Output the (x, y) coordinate of the center of the cell containing the given text.  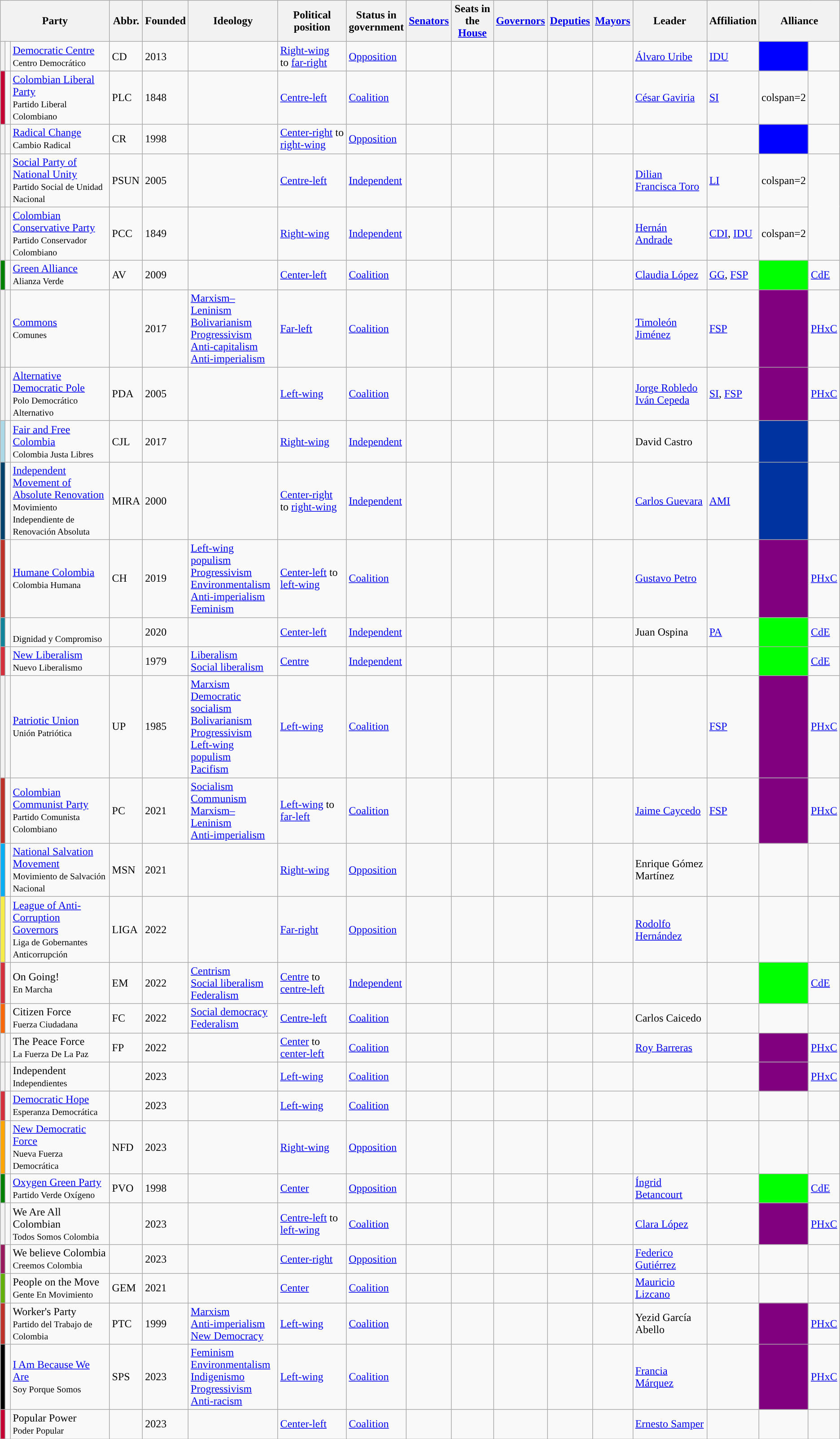
Jorge RobledoIván Cepeda (669, 394)
1985 (166, 727)
MIRA (126, 501)
CR (126, 139)
Leader (669, 21)
PTC (126, 1323)
Carlos Guevara (669, 501)
LIGA (126, 930)
Far-left (312, 329)
AV (126, 275)
César Gaviria (669, 98)
1848 (166, 98)
GEM (126, 1288)
UP (126, 727)
Marxism–Leninism Bolivarianism Progressivism Anti-capitalism Anti-imperialism (233, 329)
Founded (166, 21)
FC (126, 1018)
1849 (166, 233)
AMI (733, 501)
Humane ColombiaColombia Humana (60, 578)
Center-right (312, 1259)
Left-wing to far-left (312, 811)
National Salvation MovementMovimiento de Salvación Nacional (60, 870)
Mauricio Lizcano (669, 1288)
LI (733, 180)
2013 (166, 57)
Alternative Democratic PolePolo Democrático Alternativo (60, 394)
1999 (166, 1323)
Rodolfo Hernández (669, 930)
Clara López (669, 1224)
Abbr. (126, 21)
PVO (126, 1189)
Popular PowerPoder Popular (60, 1425)
Juan Ospina (669, 632)
New LiberalismNuevo Liberalismo (60, 662)
I Am Because We AreSoy Porque Somos (60, 1377)
Deputies (570, 21)
Right-wingto far-right (312, 57)
On Going!En Marcha (60, 983)
Dignidad y Compromiso (60, 632)
Colombian Liberal PartyPartido Liberal Colombiano (60, 98)
Center-left to left-wing (312, 578)
PA (733, 632)
MarxismAnti-imperialismNew Democracy (233, 1323)
PDA (126, 394)
SI (733, 98)
Francia Márquez (669, 1377)
Senators (429, 21)
League of Anti-Corruption GovernorsLiga de Gobernantes Anticorrupción (60, 930)
NFD (126, 1147)
FeminismEnvironmentalismIndigenismoProgressivismAnti-racism (233, 1377)
PCC (126, 233)
Seats in theHouse (472, 21)
Centre (312, 662)
Colombian Conservative PartyPartido Conservador Colombiano (60, 233)
Governors (521, 21)
Gustavo Petro (669, 578)
Democratic HopeEsperanza Democrática (60, 1106)
CH (126, 578)
Far-right (312, 930)
2000 (166, 501)
IDU (733, 57)
Fair and Free ColombiaColombia Justa Libres (60, 441)
MSN (126, 870)
Carlos Caicedo (669, 1018)
Alliance (800, 21)
Worker's PartyPartido del Trabajo de Colombia (60, 1323)
Liberalism Social liberalism (233, 662)
Party (55, 21)
Colombian Communist PartyPartido Comunista Colombiano (60, 811)
2009 (166, 275)
SI, FSP (733, 394)
PC (126, 811)
CDI, IDU (733, 233)
Centrism Social liberalismFederalism (233, 983)
We believe ColombiaCreemos Colombia (60, 1259)
1979 (166, 662)
Status ingovernment (376, 21)
2020 (166, 632)
Álvaro Uribe (669, 57)
Center-right to right-wing (312, 139)
Hernán Andrade (669, 233)
Enrique Gómez Martínez (669, 870)
Centre to centre-left (312, 983)
Left-wing populismProgressivismEnvironmentalismAnti-imperialismFeminism (233, 578)
Center to center-left (312, 1048)
Centre-left to left-wing (312, 1224)
Timoleón Jiménez (669, 329)
2019 (166, 578)
Social Party of National UnityPartido Social de Unidad Nacional (60, 180)
Claudia López (669, 275)
EM (126, 983)
PLC (126, 98)
Citizen ForceFuerza Ciudadana (60, 1018)
People on the MoveGente En Movimiento (60, 1288)
CJL (126, 441)
Íngrid Betancourt (669, 1189)
CommonsComunes (60, 329)
Green AllianceAlianza Verde (60, 275)
Democratic CentreCentro Democrático (60, 57)
Politicalposition (312, 21)
Patriotic UnionUnión Patriótica (60, 727)
New Democratic ForceNueva Fuerza Democrática (60, 1147)
Ernesto Samper (669, 1425)
Dilian Francisca Toro (669, 180)
SocialismCommunismMarxism–LeninismAnti-imperialism (233, 811)
CD (126, 57)
Oxygen Green PartyPartido Verde Oxígeno (60, 1189)
Mayors (612, 21)
Yezid García Abello (669, 1323)
IndependentIndependientes (60, 1076)
Roy Barreras (669, 1048)
Federico Gutiérrez (669, 1259)
Social democracyFederalism (233, 1018)
GG, FSP (733, 275)
FP (126, 1048)
Affiliation (733, 21)
Ideology (233, 21)
PSUN (126, 180)
David Castro (669, 441)
Independent Movement ofAbsolute RenovationMovimiento Independiente deRenovación Absoluta (60, 501)
The Peace ForceLa Fuerza De La Paz (60, 1048)
SPS (126, 1377)
MarxismDemocratic socialismBolivarianismProgressivismLeft-wing populismPacifism (233, 727)
Center-rightto right-wing (312, 501)
We Are All ColombianTodos Somos Colombia (60, 1224)
Jaime Caycedo (669, 811)
Radical ChangeCambio Radical (60, 139)
